Provide the (X, Y) coordinate of the cell's center where the given text is located.  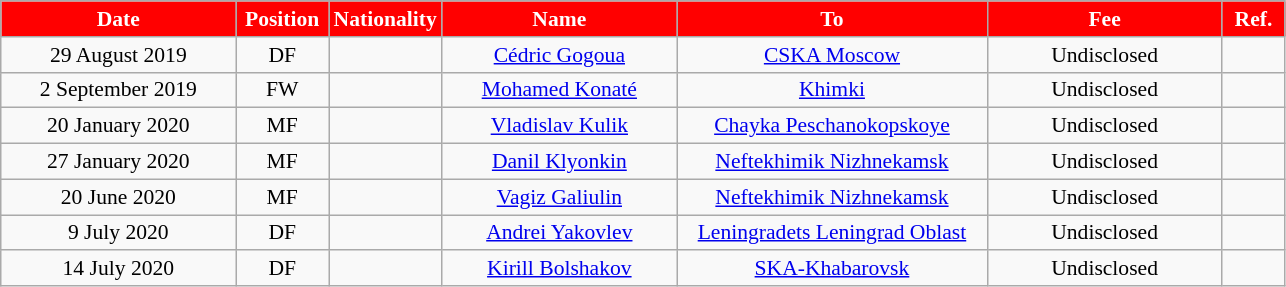
CSKA Moscow (832, 55)
FW (282, 90)
Name (560, 19)
Ref. (1254, 19)
14 July 2020 (118, 269)
9 July 2020 (118, 233)
27 January 2020 (118, 162)
SKA-Khabarovsk (832, 269)
Kirill Bolshakov (560, 269)
2 September 2019 (118, 90)
To (832, 19)
Vagiz Galiulin (560, 197)
Andrei Yakovlev (560, 233)
Mohamed Konaté (560, 90)
Cédric Gogoua (560, 55)
29 August 2019 (118, 55)
Khimki (832, 90)
20 January 2020 (118, 126)
Chayka Peschanokopskoye (832, 126)
Position (282, 19)
Danil Klyonkin (560, 162)
Date (118, 19)
Leningradets Leningrad Oblast (832, 233)
20 June 2020 (118, 197)
Nationality (384, 19)
Fee (1104, 19)
Vladislav Kulik (560, 126)
